Find where the given text appears and provide that cell's center as (x, y) coordinate. 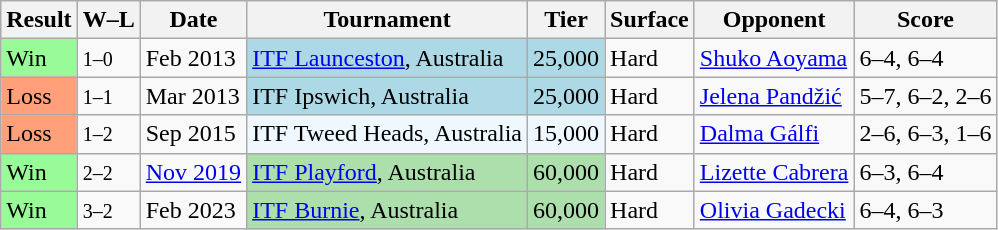
Dalma Gálfi (774, 134)
2–2 (108, 172)
Mar 2013 (193, 96)
ITF Launceston, Australia (388, 58)
1–2 (108, 134)
1–0 (108, 58)
Olivia Gadecki (774, 210)
ITF Tweed Heads, Australia (388, 134)
Nov 2019 (193, 172)
Score (926, 20)
ITF Ipswich, Australia (388, 96)
ITF Playford, Australia (388, 172)
6–3, 6–4 (926, 172)
6–4, 6–3 (926, 210)
Shuko Aoyama (774, 58)
1–1 (108, 96)
15,000 (566, 134)
Jelena Pandžić (774, 96)
Sep 2015 (193, 134)
Surface (650, 20)
3–2 (108, 210)
6–4, 6–4 (926, 58)
Tier (566, 20)
W–L (108, 20)
Feb 2023 (193, 210)
ITF Burnie, Australia (388, 210)
Lizette Cabrera (774, 172)
Date (193, 20)
Tournament (388, 20)
5–7, 6–2, 2–6 (926, 96)
2–6, 6–3, 1–6 (926, 134)
Feb 2013 (193, 58)
Opponent (774, 20)
Result (39, 20)
